Search for the cell housing the specified text and yield its [X, Y] center coordinate. 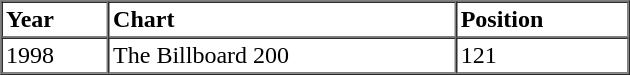
Position [542, 20]
1998 [56, 56]
121 [542, 56]
Chart [283, 20]
Year [56, 20]
The Billboard 200 [283, 56]
